Locate the cell with the specified text and output its (x, y) center coordinate. 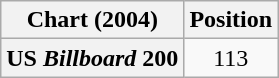
Position (231, 20)
113 (231, 58)
US Billboard 200 (92, 58)
Chart (2004) (92, 20)
